From the cell containing the given text, extract its center point as (X, Y) coordinate. 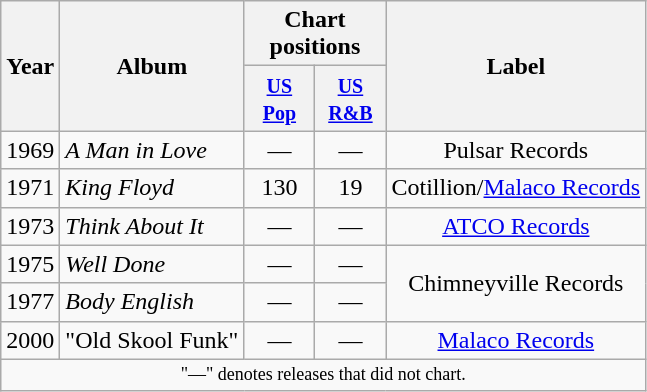
ATCO Records (516, 226)
Body English (152, 302)
19 (350, 188)
1971 (30, 188)
"Old Skool Funk" (152, 340)
US Pop (280, 98)
A Man in Love (152, 150)
Chart positions (315, 34)
King Floyd (152, 188)
130 (280, 188)
1975 (30, 264)
Malaco Records (516, 340)
Pulsar Records (516, 150)
Cotillion/Malaco Records (516, 188)
Well Done (152, 264)
Label (516, 66)
Chimneyville Records (516, 283)
"—" denotes releases that did not chart. (324, 374)
1973 (30, 226)
Year (30, 66)
Album (152, 66)
US R&B (350, 98)
Think About It (152, 226)
1969 (30, 150)
2000 (30, 340)
1977 (30, 302)
